Capture the cell that displays the provided text and extract its (x, y) central coordinate. 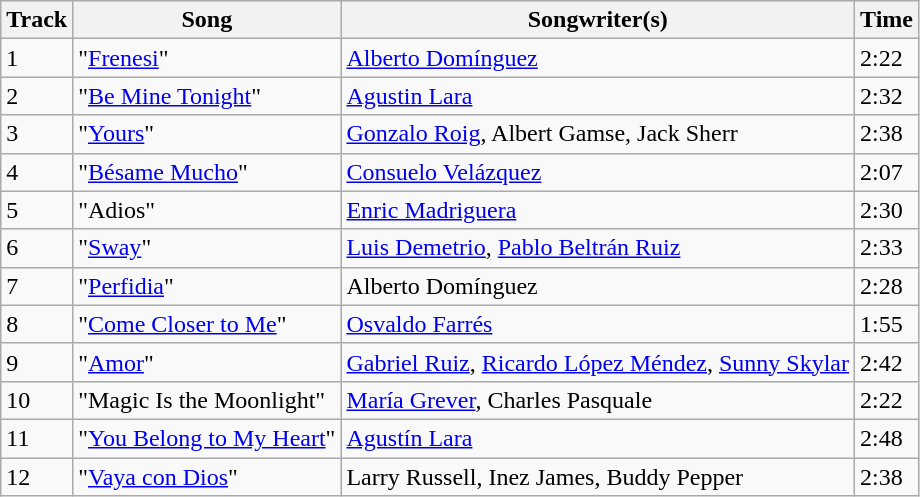
"You Belong to My Heart" (207, 438)
Consuelo Velázquez (598, 172)
5 (37, 210)
2:30 (887, 210)
10 (37, 400)
12 (37, 477)
11 (37, 438)
"Perfidia" (207, 286)
Songwriter(s) (598, 20)
María Grever, Charles Pasquale (598, 400)
2:32 (887, 96)
4 (37, 172)
"Sway" (207, 248)
6 (37, 248)
"Bésame Mucho" (207, 172)
Gonzalo Roig, Albert Gamse, Jack Sherr (598, 134)
3 (37, 134)
Enric Madriguera (598, 210)
2:33 (887, 248)
Luis Demetrio, Pablo Beltrán Ruiz (598, 248)
2:42 (887, 362)
"Be Mine Tonight" (207, 96)
2:07 (887, 172)
Gabriel Ruiz, Ricardo López Méndez, Sunny Skylar (598, 362)
Song (207, 20)
Agustín Lara (598, 438)
Osvaldo Farrés (598, 324)
Larry Russell, Inez James, Buddy Pepper (598, 477)
7 (37, 286)
"Vaya con Dios" (207, 477)
2:28 (887, 286)
"Magic Is the Moonlight" (207, 400)
1 (37, 58)
"Yours" (207, 134)
8 (37, 324)
"Amor" (207, 362)
Track (37, 20)
1:55 (887, 324)
2 (37, 96)
"Adios" (207, 210)
Agustin Lara (598, 96)
"Come Closer to Me" (207, 324)
"Frenesi" (207, 58)
2:48 (887, 438)
Time (887, 20)
9 (37, 362)
